Provide the [X, Y] coordinate of the cell's center where the given text is located.  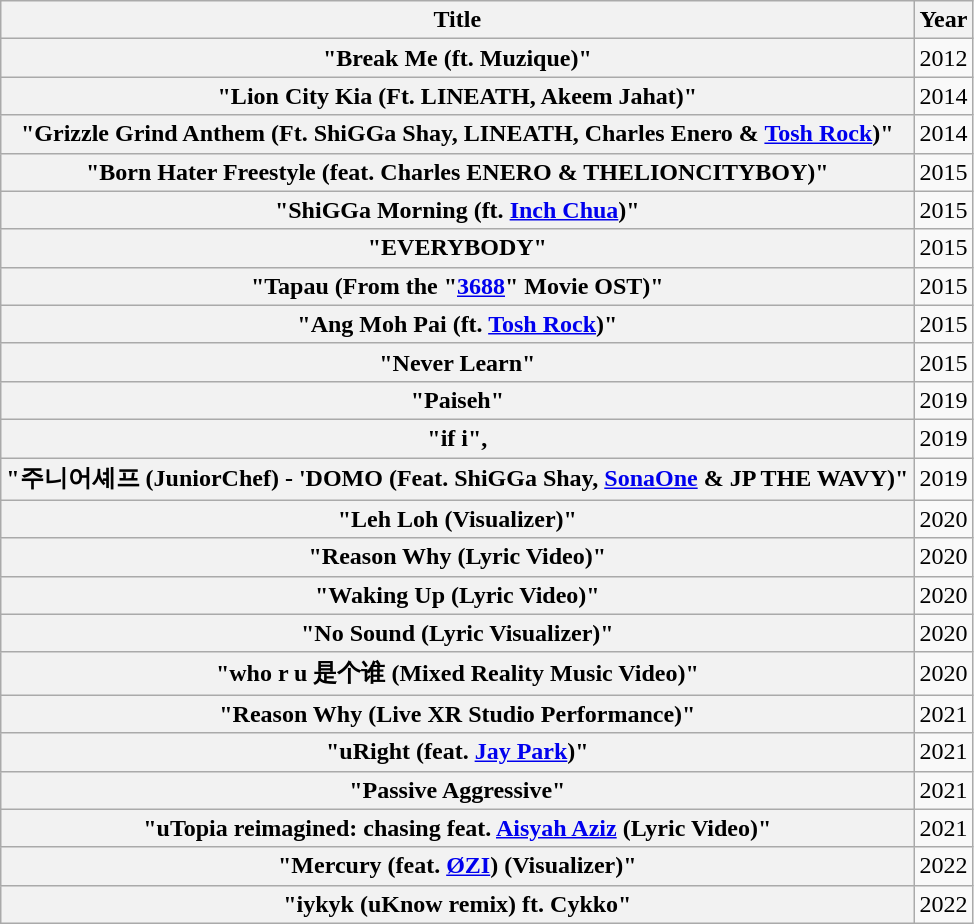
"Paiseh" [458, 400]
"uTopia reimagined: chasing feat. Aisyah Aziz (Lyric Video)" [458, 828]
"iykyk (uKnow remix) ft. Cykko" [458, 904]
"Waking Up (Lyric Video)" [458, 595]
"Born Hater Freestyle (feat. Charles ENERO & THELIONCITYBOY)" [458, 172]
"주니어셰프 (JuniorChef) - 'DOMO (Feat. ShiGGa Shay, SonaOne & JP THE WAVY)" [458, 480]
"Lion City Kia (Ft. LINEATH, Akeem Jahat)" [458, 96]
Title [458, 20]
"Reason Why (Lyric Video)" [458, 557]
"Tapau (From the "3688" Movie OST)" [458, 286]
2012 [944, 58]
"ShiGGa Morning (ft. Inch Chua)" [458, 210]
"Passive Aggressive" [458, 790]
"Break Me (ft. Muzique)" [458, 58]
"Leh Loh (Visualizer)" [458, 519]
Year [944, 20]
"EVERYBODY" [458, 248]
"Reason Why (Live XR Studio Performance)" [458, 714]
"Grizzle Grind Anthem (Ft. ShiGGa Shay, LINEATH, Charles Enero & Tosh Rock)" [458, 134]
"Never Learn" [458, 362]
"who r u 是个谁 (Mixed Reality Music Video)" [458, 674]
"Ang Moh Pai (ft. Tosh Rock)" [458, 324]
"No Sound (Lyric Visualizer)" [458, 633]
"uRight (feat. Jay Park)" [458, 752]
"if i", [458, 438]
"Mercury (feat. ØZI) (Visualizer)" [458, 866]
